Output the [x, y] coordinate of the center of the cell containing the given text.  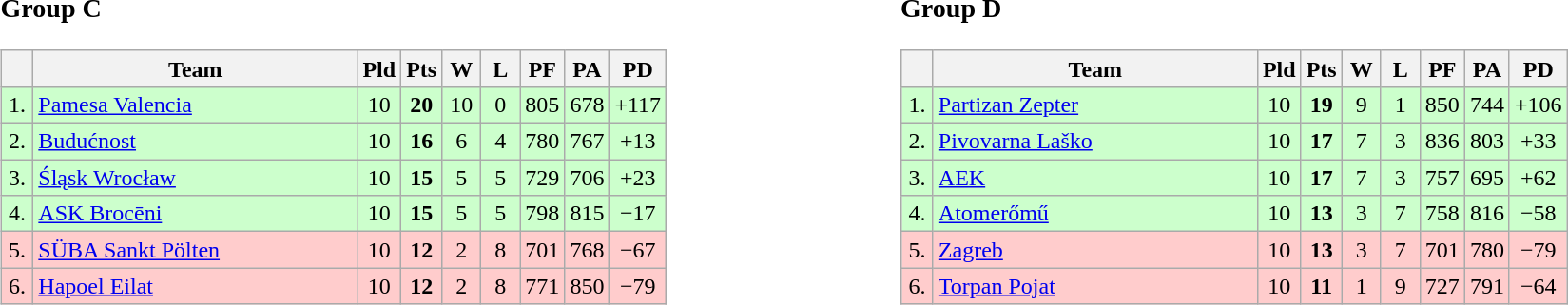
727 [1442, 286]
−67 [638, 250]
+62 [1539, 178]
767 [588, 142]
Partizan Zepter [1095, 105]
758 [1442, 214]
−58 [1539, 214]
Hapoel Eilat [196, 286]
771 [542, 286]
695 [1487, 178]
791 [1487, 286]
815 [588, 214]
Śląsk Wrocław [196, 178]
−64 [1539, 286]
805 [542, 105]
Torpan Pojat [1095, 286]
836 [1442, 142]
SÜBA Sankt Pölten [196, 250]
+117 [638, 105]
744 [1487, 105]
6 [462, 142]
ASK Brocēni [196, 214]
678 [588, 105]
Atomerőmű [1095, 214]
798 [542, 214]
768 [588, 250]
Zagreb [1095, 250]
4 [500, 142]
Budućnost [196, 142]
16 [422, 142]
+13 [638, 142]
757 [1442, 178]
11 [1322, 286]
+23 [638, 178]
729 [542, 178]
Pivovarna Laško [1095, 142]
706 [588, 178]
−17 [638, 214]
19 [1322, 105]
Pamesa Valencia [196, 105]
AEK [1095, 178]
20 [422, 105]
803 [1487, 142]
+106 [1539, 105]
+33 [1539, 142]
0 [500, 105]
816 [1487, 214]
